Pinpoint the cell where the given text exists, returning its [x, y] midpoint coordinate. 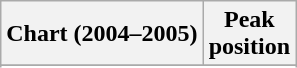
Chart (2004–2005) [102, 34]
Peakposition [249, 34]
